Output the (x, y) coordinate of the center of the cell containing the given text.  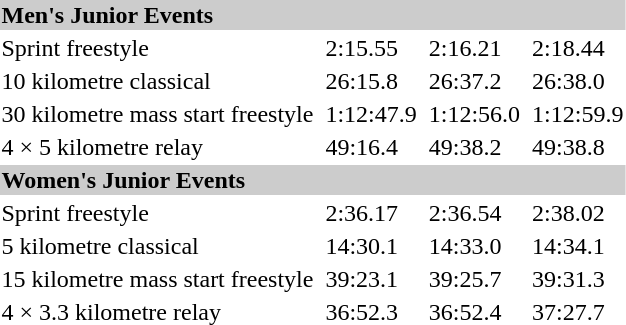
Women's Junior Events (312, 180)
14:34.1 (578, 246)
2:38.02 (578, 213)
2:36.54 (474, 213)
5 kilometre classical (158, 246)
49:38.2 (474, 147)
30 kilometre mass start freestyle (158, 114)
49:16.4 (371, 147)
39:23.1 (371, 279)
2:16.21 (474, 48)
26:15.8 (371, 81)
39:25.7 (474, 279)
2:18.44 (578, 48)
1:12:47.9 (371, 114)
15 kilometre mass start freestyle (158, 279)
Men's Junior Events (312, 15)
2:15.55 (371, 48)
1:12:59.9 (578, 114)
26:38.0 (578, 81)
10 kilometre classical (158, 81)
14:33.0 (474, 246)
4 × 5 kilometre relay (158, 147)
14:30.1 (371, 246)
26:37.2 (474, 81)
2:36.17 (371, 213)
1:12:56.0 (474, 114)
39:31.3 (578, 279)
49:38.8 (578, 147)
